Capture the cell that displays the provided text and extract its (X, Y) central coordinate. 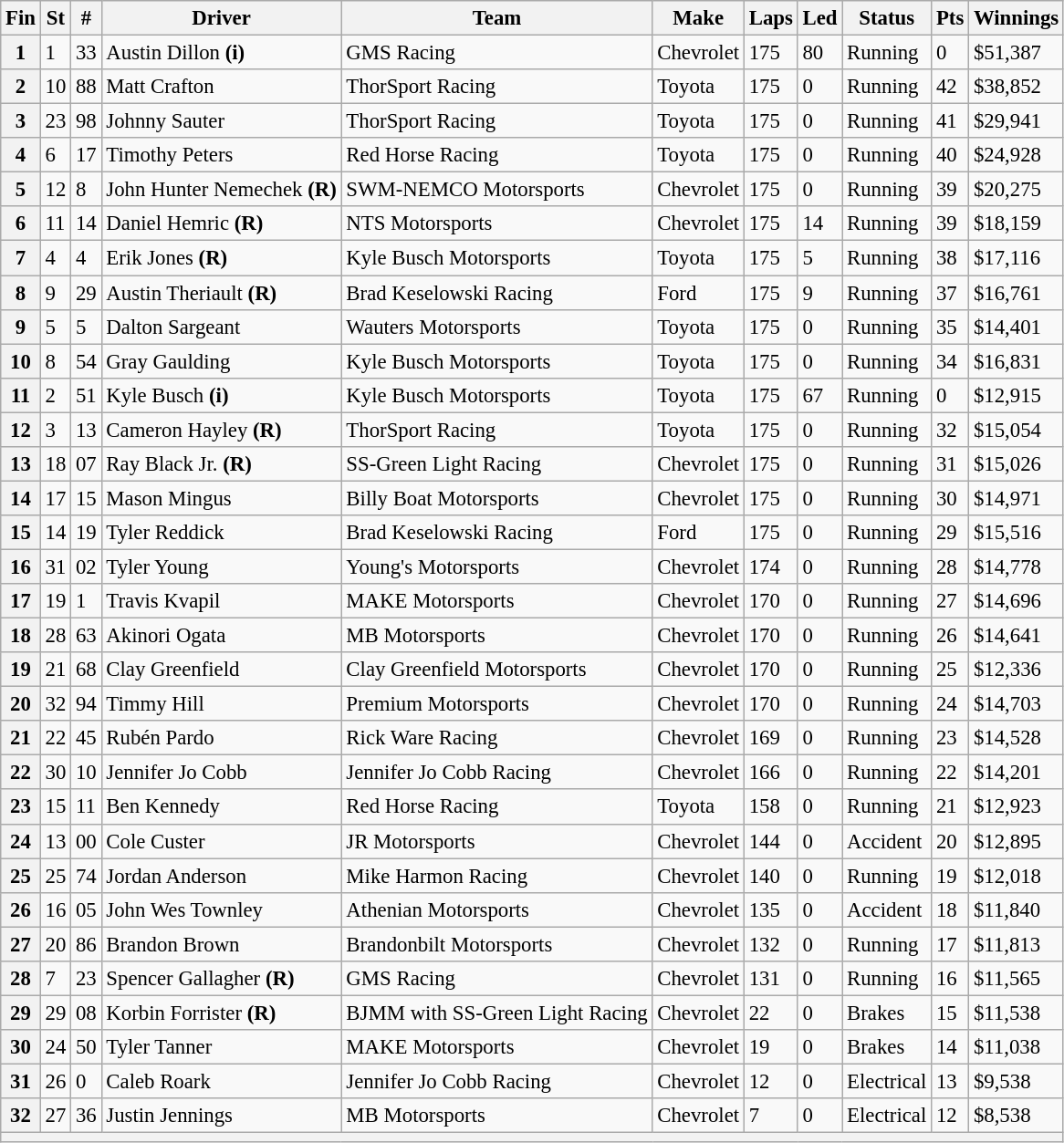
88 (86, 87)
45 (86, 738)
Premium Motorsports (496, 704)
$12,915 (1017, 395)
$12,336 (1017, 670)
Timothy Peters (221, 155)
Make (698, 18)
$14,201 (1017, 773)
$24,928 (1017, 155)
Team (496, 18)
40 (951, 155)
37 (951, 293)
05 (86, 909)
Led (819, 18)
Driver (221, 18)
Cole Custer (221, 841)
Athenian Motorsports (496, 909)
$17,116 (1017, 258)
$18,159 (1017, 223)
63 (86, 636)
Caleb Roark (221, 1081)
$14,641 (1017, 636)
Ben Kennedy (221, 807)
Dalton Sargeant (221, 327)
67 (819, 395)
68 (86, 670)
$20,275 (1017, 190)
Austin Dillon (i) (221, 53)
Matt Crafton (221, 87)
SWM-NEMCO Motorsports (496, 190)
$11,538 (1017, 1013)
36 (86, 1116)
158 (770, 807)
33 (86, 53)
131 (770, 979)
$12,923 (1017, 807)
135 (770, 909)
132 (770, 944)
$14,778 (1017, 566)
94 (86, 704)
Johnny Sauter (221, 121)
Spencer Gallagher (R) (221, 979)
50 (86, 1047)
Erik Jones (R) (221, 258)
Status (887, 18)
Gray Gaulding (221, 361)
$29,941 (1017, 121)
Wauters Motorsports (496, 327)
38 (951, 258)
74 (86, 876)
Fin (21, 18)
NTS Motorsports (496, 223)
$16,761 (1017, 293)
54 (86, 361)
Jordan Anderson (221, 876)
144 (770, 841)
St (55, 18)
$15,054 (1017, 430)
Jennifer Jo Cobb (221, 773)
Billy Boat Motorsports (496, 498)
Akinori Ogata (221, 636)
Brandonbilt Motorsports (496, 944)
Mike Harmon Racing (496, 876)
Winnings (1017, 18)
$14,703 (1017, 704)
51 (86, 395)
00 (86, 841)
$14,401 (1017, 327)
$16,831 (1017, 361)
$14,696 (1017, 601)
08 (86, 1013)
$14,971 (1017, 498)
Korbin Forrister (R) (221, 1013)
Clay Greenfield Motorsports (496, 670)
Kyle Busch (i) (221, 395)
86 (86, 944)
Laps (770, 18)
140 (770, 876)
$12,895 (1017, 841)
$8,538 (1017, 1116)
169 (770, 738)
Rubén Pardo (221, 738)
34 (951, 361)
$11,813 (1017, 944)
$15,516 (1017, 533)
166 (770, 773)
# (86, 18)
98 (86, 121)
Cameron Hayley (R) (221, 430)
Travis Kvapil (221, 601)
Pts (951, 18)
John Wes Townley (221, 909)
$38,852 (1017, 87)
02 (86, 566)
Daniel Hemric (R) (221, 223)
174 (770, 566)
Ray Black Jr. (R) (221, 464)
Austin Theriault (R) (221, 293)
Young's Motorsports (496, 566)
Clay Greenfield (221, 670)
41 (951, 121)
Tyler Reddick (221, 533)
SS-Green Light Racing (496, 464)
Tyler Tanner (221, 1047)
$11,565 (1017, 979)
42 (951, 87)
$15,026 (1017, 464)
$9,538 (1017, 1081)
Justin Jennings (221, 1116)
80 (819, 53)
BJMM with SS-Green Light Racing (496, 1013)
$11,840 (1017, 909)
$51,387 (1017, 53)
Timmy Hill (221, 704)
Rick Ware Racing (496, 738)
$12,018 (1017, 876)
Mason Mingus (221, 498)
JR Motorsports (496, 841)
$14,528 (1017, 738)
07 (86, 464)
35 (951, 327)
Tyler Young (221, 566)
John Hunter Nemechek (R) (221, 190)
$11,038 (1017, 1047)
Brandon Brown (221, 944)
